Find where the given text appears and provide that cell's center as [x, y] coordinate. 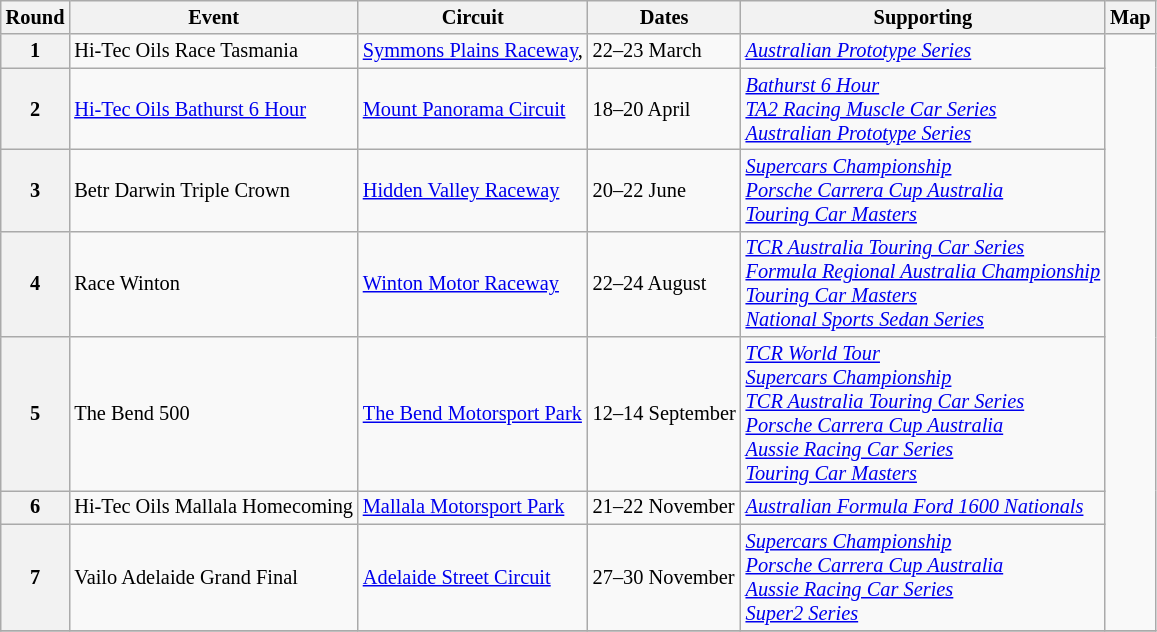
21–22 November [664, 507]
Hi-Tec Oils Mallala Homecoming [214, 507]
3 [36, 190]
Australian Formula Ford 1600 Nationals [923, 507]
The Bend 500 [214, 414]
Dates [664, 17]
Hidden Valley Raceway [473, 190]
18–20 April [664, 109]
Supercars ChampionshipPorsche Carrera Cup AustraliaAussie Racing Car SeriesSuper2 Series [923, 577]
Vailo Adelaide Grand Final [214, 577]
Circuit [473, 17]
Australian Prototype Series [923, 51]
TCR Australia Touring Car SeriesFormula Regional Australia ChampionshipTouring Car MastersNational Sports Sedan Series [923, 284]
TCR World TourSupercars ChampionshipTCR Australia Touring Car SeriesPorsche Carrera Cup AustraliaAussie Racing Car SeriesTouring Car Masters [923, 414]
Betr Darwin Triple Crown [214, 190]
Adelaide Street Circuit [473, 577]
Mount Panorama Circuit [473, 109]
Round [36, 17]
Race Winton [214, 284]
22–23 March [664, 51]
Event [214, 17]
Mallala Motorsport Park [473, 507]
7 [36, 577]
Bathurst 6 HourTA2 Racing Muscle Car SeriesAustralian Prototype Series [923, 109]
27–30 November [664, 577]
Hi-Tec Oils Bathurst 6 Hour [214, 109]
4 [36, 284]
Winton Motor Raceway [473, 284]
Map [1130, 17]
5 [36, 414]
22–24 August [664, 284]
The Bend Motorsport Park [473, 414]
2 [36, 109]
Supercars ChampionshipPorsche Carrera Cup AustraliaTouring Car Masters [923, 190]
12–14 September [664, 414]
20–22 June [664, 190]
6 [36, 507]
Hi-Tec Oils Race Tasmania [214, 51]
1 [36, 51]
Symmons Plains Raceway, [473, 51]
Supporting [923, 17]
